Determine the [x, y] coordinate at the center of the cell enclosing the given text.  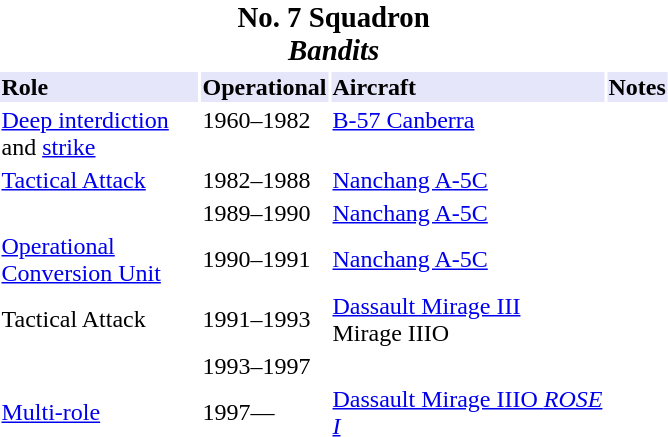
Aircraft [468, 87]
Dassault Mirage IIIMirage IIIO [468, 320]
Notes [637, 87]
1993–1997 [264, 366]
1989–1990 [264, 213]
Operational [264, 87]
Deep interdiction and strike [99, 134]
B-57 Canberra [468, 134]
No. 7 Squadron Bandits [334, 34]
1982–1988 [264, 180]
Operational Conversion Unit [99, 260]
1960–1982 [264, 134]
1990–1991 [264, 260]
1991–1993 [264, 320]
Role [99, 87]
